Find where the given text appears and provide that cell's center as [x, y] coordinate. 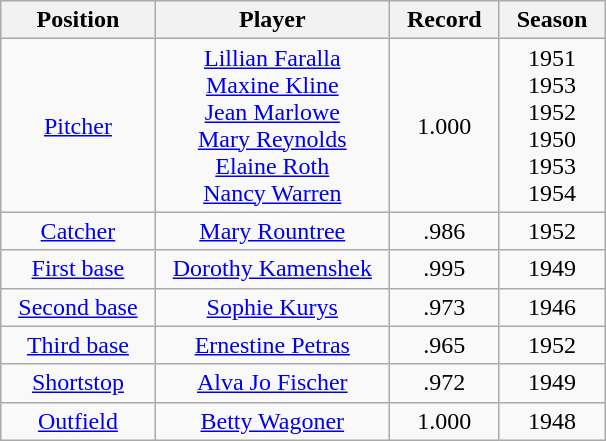
Player [272, 20]
Second base [78, 307]
Third base [78, 345]
Catcher [78, 231]
.986 [444, 231]
Ernestine Petras [272, 345]
Season [552, 20]
Alva Jo Fischer [272, 383]
.972 [444, 383]
.973 [444, 307]
Record [444, 20]
.965 [444, 345]
195119531952195019531954 [552, 126]
Betty Wagoner [272, 421]
First base [78, 269]
Dorothy Kamenshek [272, 269]
Mary Rountree [272, 231]
Pitcher [78, 126]
Lillian FarallaMaxine KlineJean MarloweMary ReynoldsElaine RothNancy Warren [272, 126]
1946 [552, 307]
Outfield [78, 421]
.995 [444, 269]
Sophie Kurys [272, 307]
Position [78, 20]
Shortstop [78, 383]
1948 [552, 421]
